Find where the given text appears and provide that cell's center as [x, y] coordinate. 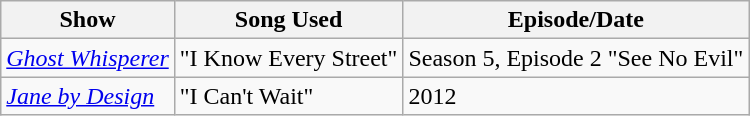
Ghost Whisperer [88, 58]
"I Know Every Street" [288, 58]
2012 [576, 96]
Jane by Design [88, 96]
Show [88, 20]
Song Used [288, 20]
Season 5, Episode 2 "See No Evil" [576, 58]
Episode/Date [576, 20]
"I Can't Wait" [288, 96]
